Output the [x, y] coordinate of the center of the cell containing the given text.  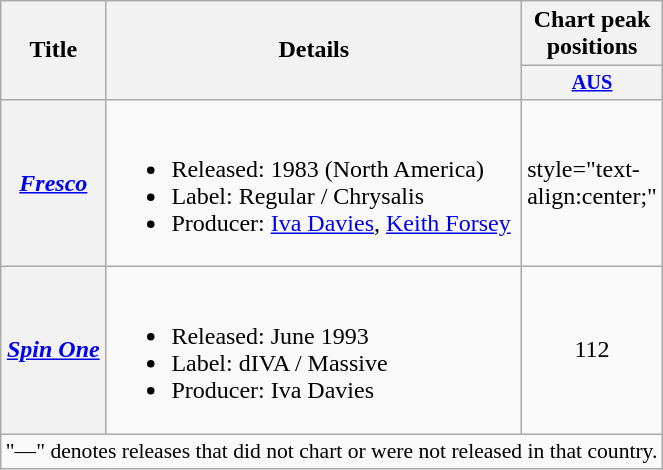
Title [54, 50]
Fresco [54, 182]
Chart peak positions [592, 34]
AUS [592, 83]
112 [592, 350]
"—" denotes releases that did not chart or were not released in that country. [332, 452]
Spin One [54, 350]
style="text-align:center;" [592, 182]
Details [314, 50]
Released: June 1993Label: dIVA / MassiveProducer: Iva Davies [314, 350]
Released: 1983 (North America)Label: Regular / ChrysalisProducer: Iva Davies, Keith Forsey [314, 182]
